Capture the cell that displays the provided text and extract its [x, y] central coordinate. 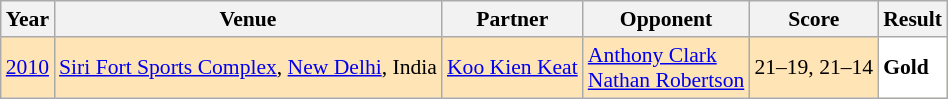
Opponent [666, 19]
Result [912, 19]
Score [814, 19]
Venue [248, 19]
Siri Fort Sports Complex, New Delhi, India [248, 68]
Anthony Clark Nathan Robertson [666, 68]
Year [28, 19]
Partner [512, 19]
Koo Kien Keat [512, 68]
2010 [28, 68]
Gold [912, 68]
21–19, 21–14 [814, 68]
